Return (X, Y) of the center of cell containing provided text 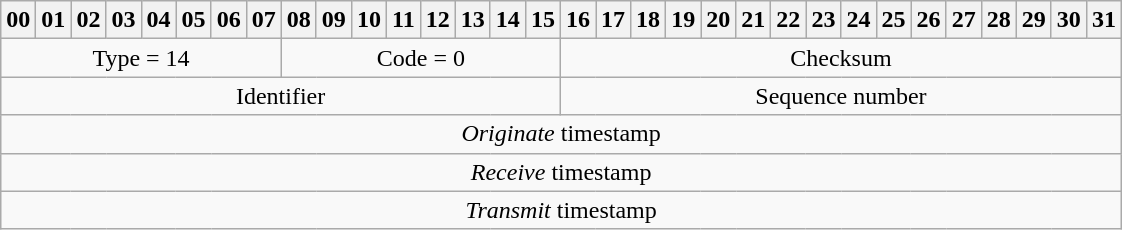
12 (438, 20)
16 (578, 20)
06 (228, 20)
20 (718, 20)
02 (88, 20)
15 (542, 20)
31 (1104, 20)
Identifier (281, 96)
Originate timestamp (562, 134)
Type = 14 (141, 58)
Transmit timestamp (562, 210)
Checksum (840, 58)
28 (998, 20)
01 (54, 20)
13 (472, 20)
Code = 0 (420, 58)
Receive timestamp (562, 172)
19 (684, 20)
00 (18, 20)
24 (858, 20)
21 (754, 20)
25 (894, 20)
29 (1034, 20)
17 (614, 20)
07 (264, 20)
05 (194, 20)
26 (928, 20)
08 (298, 20)
Sequence number (840, 96)
04 (158, 20)
18 (648, 20)
22 (788, 20)
23 (824, 20)
11 (403, 20)
14 (508, 20)
27 (964, 20)
09 (334, 20)
30 (1068, 20)
03 (124, 20)
10 (368, 20)
